Capture the cell that displays the provided text and extract its [X, Y] central coordinate. 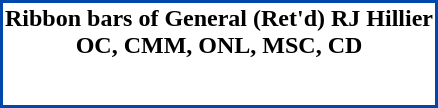
Ribbon bars of General (Ret'd) RJ Hillier OC, CMM, ONL, MSC, CD [219, 54]
